Capture the cell that displays the provided text and extract its (X, Y) central coordinate. 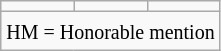
HM = Honorable mention (110, 31)
